Scan for the cell matching the given text and deliver its (X, Y) coordinate at center. 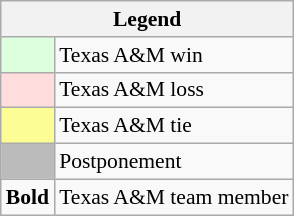
Texas A&M tie (174, 126)
Legend (148, 19)
Bold (28, 197)
Texas A&M win (174, 55)
Postponement (174, 162)
Texas A&M loss (174, 90)
Texas A&M team member (174, 197)
